For the text-containing cell, return its midpoint in [X, Y] coordinate format. 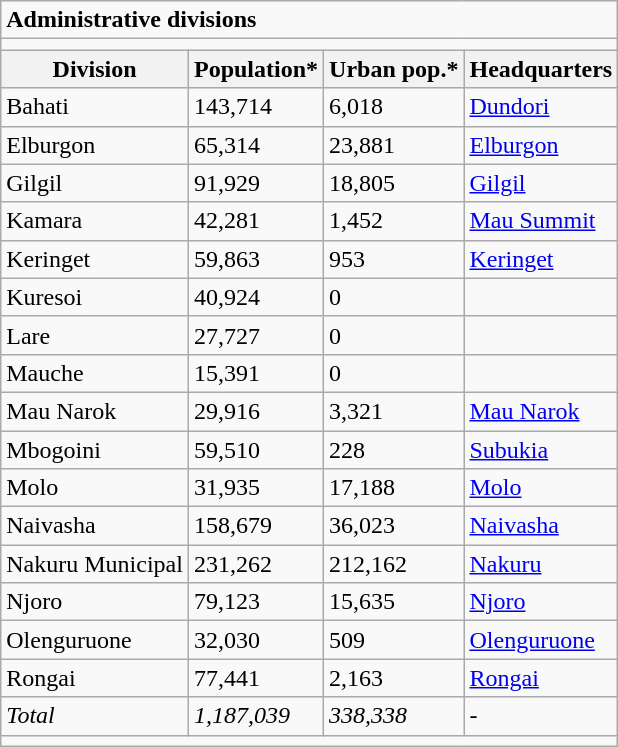
338,338 [394, 716]
36,023 [394, 526]
Mau Summit [541, 221]
79,123 [256, 602]
77,441 [256, 678]
59,863 [256, 259]
91,929 [256, 183]
27,727 [256, 335]
Nakuru Municipal [95, 564]
6,018 [394, 107]
Headquarters [541, 69]
228 [394, 449]
29,916 [256, 411]
- [541, 716]
1,452 [394, 221]
Lare [95, 335]
59,510 [256, 449]
Division [95, 69]
18,805 [394, 183]
Dundori [541, 107]
212,162 [394, 564]
Mbogoini [95, 449]
Kuresoi [95, 297]
17,188 [394, 488]
42,281 [256, 221]
2,163 [394, 678]
953 [394, 259]
Population* [256, 69]
Kamara [95, 221]
31,935 [256, 488]
15,391 [256, 373]
Bahati [95, 107]
158,679 [256, 526]
509 [394, 640]
Mauche [95, 373]
23,881 [394, 145]
143,714 [256, 107]
Nakuru [541, 564]
32,030 [256, 640]
3,321 [394, 411]
Administrative divisions [310, 20]
Urban pop.* [394, 69]
Total [95, 716]
40,924 [256, 297]
231,262 [256, 564]
1,187,039 [256, 716]
Subukia [541, 449]
65,314 [256, 145]
15,635 [394, 602]
